Locate the cell with the specified text and output its [X, Y] center coordinate. 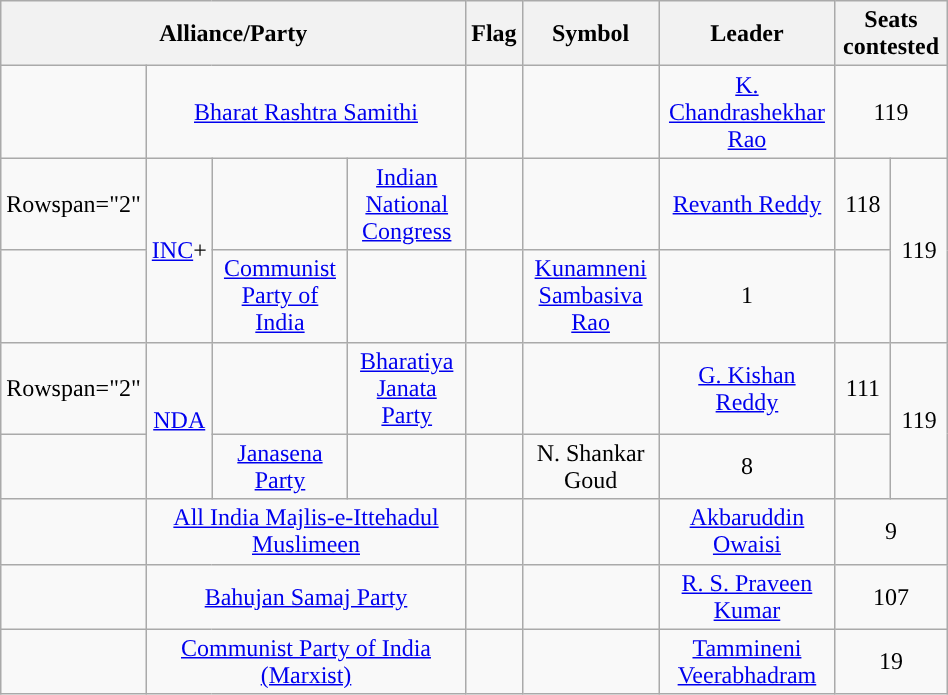
Tammineni Veerabhadram [747, 662]
Seats contested [891, 34]
Symbol [590, 34]
111 [863, 388]
R. S. Praveen Kumar [747, 596]
G. Kishan Reddy [747, 388]
118 [863, 204]
NDA [179, 420]
19 [891, 662]
Bahujan Samaj Party [306, 596]
INC+ [179, 250]
Bharatiya Janata Party [407, 388]
107 [891, 596]
K. Chandrashekhar Rao [747, 112]
Akbaruddin Owaisi [747, 532]
1 [747, 296]
Communist Party of India (Marxist) [306, 662]
Alliance/Party [234, 34]
Leader [747, 34]
Bharat Rashtra Samithi [306, 112]
9 [891, 532]
Flag [494, 34]
N. Shankar Goud [590, 466]
Communist Party of India [280, 296]
Janasena Party [280, 466]
All India Majlis-e-Ittehadul Muslimeen [306, 532]
Revanth Reddy [747, 204]
8 [747, 466]
Indian National Congress [407, 204]
Kunamneni Sambasiva Rao [590, 296]
